Return the [X, Y] coordinate for the center point of the cell that contains the specified text.  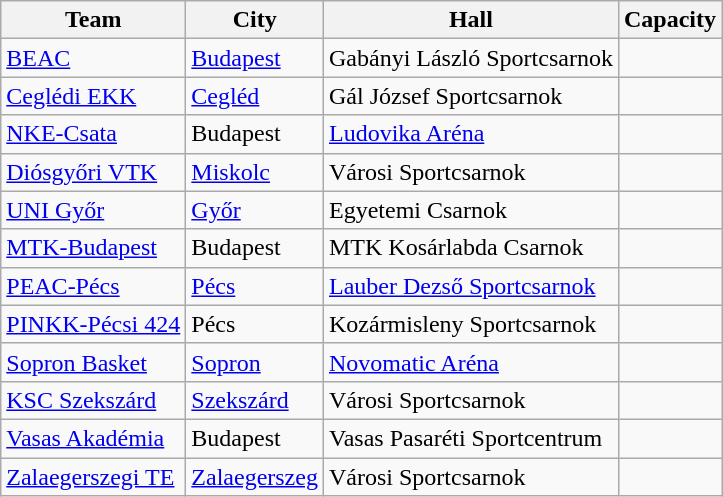
Kozármisleny Sportcsarnok [470, 324]
KSC Szekszárd [94, 400]
Vasas Pasaréti Sportcentrum [470, 438]
NKE-Csata [94, 134]
MTK-Budapest [94, 248]
UNI Győr [94, 210]
Zalaegerszegi TE [94, 477]
Team [94, 20]
Gabányi László Sportcsarnok [470, 58]
Lauber Dezső Sportcsarnok [470, 286]
MTK Kosárlabda Csarnok [470, 248]
Novomatic Aréna [470, 362]
Gál József Sportcsarnok [470, 96]
Győr [255, 210]
Ludovika Aréna [470, 134]
Zalaegerszeg [255, 477]
Szekszárd [255, 400]
Hall [470, 20]
City [255, 20]
BEAC [94, 58]
Sopron [255, 362]
Diósgyőri VTK [94, 172]
Miskolc [255, 172]
Egyetemi Csarnok [470, 210]
PINKK-Pécsi 424 [94, 324]
Vasas Akadémia [94, 438]
PEAC-Pécs [94, 286]
Ceglédi EKK [94, 96]
Cegléd [255, 96]
Sopron Basket [94, 362]
Capacity [670, 20]
